From the cell containing the given text, extract its center point as [x, y] coordinate. 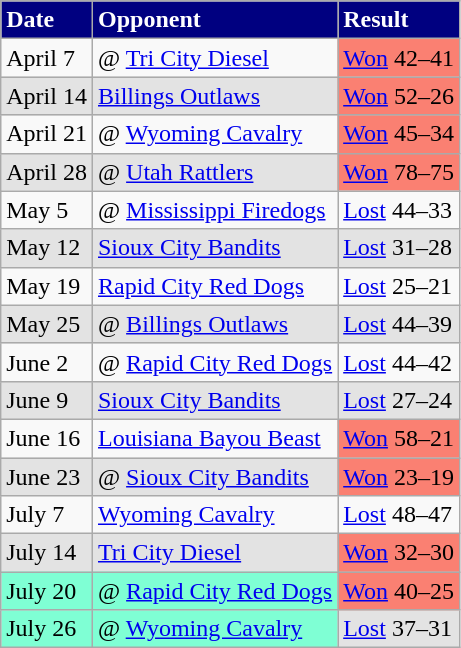
Won 58–21 [399, 438]
Tri City Diesel [214, 553]
June 2 [47, 362]
July 7 [47, 515]
July 14 [47, 553]
@ Mississippi Firedogs [214, 210]
Louisiana Bayou Beast [214, 438]
Lost 48–47 [399, 515]
Lost 44–39 [399, 324]
May 25 [47, 324]
Lost 25–21 [399, 286]
Lost 37–31 [399, 629]
April 21 [47, 134]
May 5 [47, 210]
Won 40–25 [399, 591]
@ Billings Outlaws [214, 324]
Result [399, 20]
May 12 [47, 248]
June 23 [47, 477]
@ Tri City Diesel [214, 58]
July 26 [47, 629]
June 16 [47, 438]
Won 42–41 [399, 58]
May 19 [47, 286]
Lost 27–24 [399, 400]
Rapid City Red Dogs [214, 286]
Opponent [214, 20]
Lost 44–33 [399, 210]
Won 52–26 [399, 96]
Won 78–75 [399, 172]
Lost 44–42 [399, 362]
April 28 [47, 172]
Billings Outlaws [214, 96]
Lost 31–28 [399, 248]
April 14 [47, 96]
July 20 [47, 591]
Won 23–19 [399, 477]
@ Sioux City Bandits [214, 477]
April 7 [47, 58]
Won 45–34 [399, 134]
Won 32–30 [399, 553]
June 9 [47, 400]
@ Utah Rattlers [214, 172]
Date [47, 20]
Wyoming Cavalry [214, 515]
